Identify which cell holds the provided text, then report its (x, y) central coordinate. 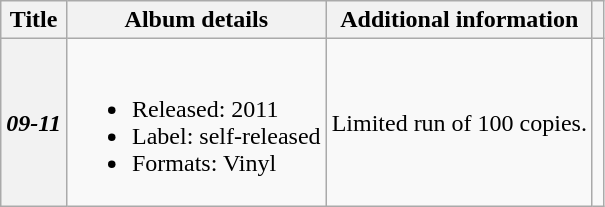
Limited run of 100 copies. (459, 122)
Released: 2011Label: self-releasedFormats: Vinyl (196, 122)
Additional information (459, 20)
09-11 (34, 122)
Album details (196, 20)
Title (34, 20)
